Determine the (X, Y) coordinate at the center of the cell enclosing the given text.  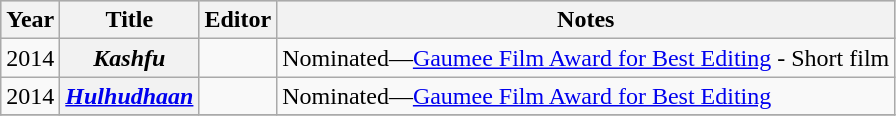
Title (130, 20)
Hulhudhaan (130, 96)
Notes (586, 20)
Year (30, 20)
Nominated—Gaumee Film Award for Best Editing (586, 96)
Editor (238, 20)
Kashfu (130, 58)
Nominated—Gaumee Film Award for Best Editing - Short film (586, 58)
